Output the (X, Y) coordinate of the center of the cell containing the given text.  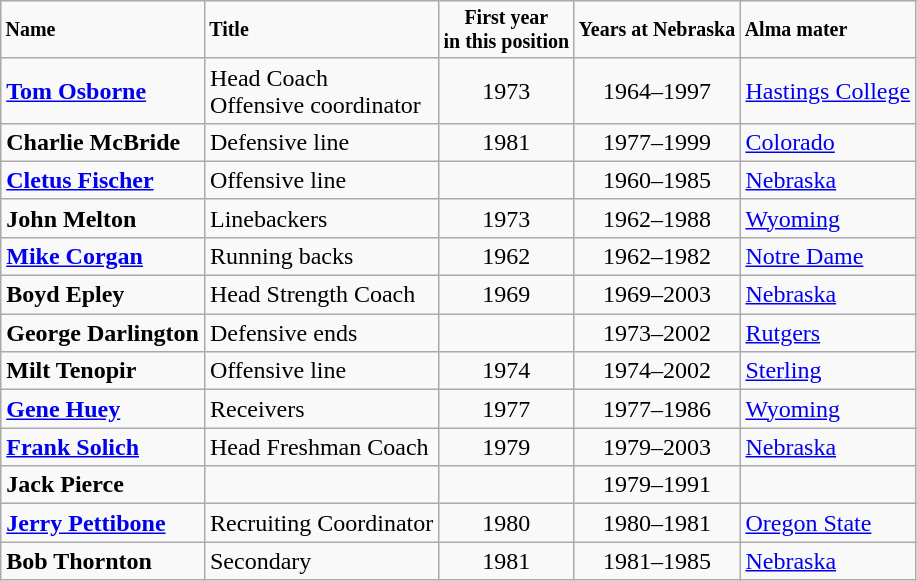
Defensive ends (321, 333)
1960–1985 (657, 180)
Secondary (321, 561)
Title (321, 30)
Name (103, 30)
Linebackers (321, 218)
1977–1986 (657, 409)
1977 (506, 409)
Charlie McBride (103, 142)
Recruiting Coordinator (321, 523)
Gene Huey (103, 409)
1977–1999 (657, 142)
Sterling (828, 371)
George Darlington (103, 333)
Alma mater (828, 30)
Bob Thornton (103, 561)
1980–1981 (657, 523)
Years at Nebraska (657, 30)
Rutgers (828, 333)
Tom Osborne (103, 90)
1973–2002 (657, 333)
Head Freshman Coach (321, 447)
First yearin this position (506, 30)
1979–2003 (657, 447)
Receivers (321, 409)
1981–1985 (657, 561)
1974 (506, 371)
1964–1997 (657, 90)
Jack Pierce (103, 485)
Running backs (321, 256)
Jerry Pettibone (103, 523)
1969 (506, 295)
1974–2002 (657, 371)
1980 (506, 523)
Colorado (828, 142)
1969–2003 (657, 295)
Frank Solich (103, 447)
1979 (506, 447)
Head CoachOffensive coordinator (321, 90)
John Melton (103, 218)
1962–1982 (657, 256)
Oregon State (828, 523)
Hastings College (828, 90)
1979–1991 (657, 485)
Notre Dame (828, 256)
Milt Tenopir (103, 371)
Head Strength Coach (321, 295)
Mike Corgan (103, 256)
Boyd Epley (103, 295)
1962–1988 (657, 218)
Defensive line (321, 142)
1962 (506, 256)
Cletus Fischer (103, 180)
